Return the (x, y) coordinate for the center point of the cell that contains the specified text.  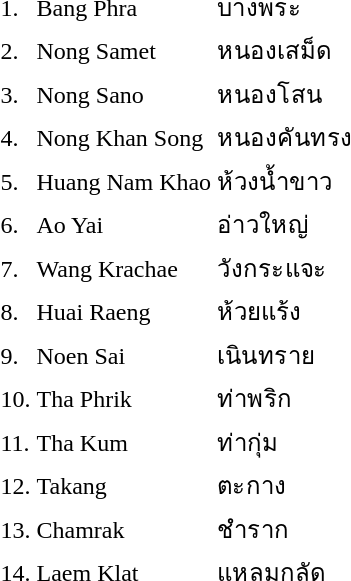
Ao Yai (124, 224)
Nong Sano (124, 94)
Wang Krachae (124, 268)
Chamrak (124, 529)
Tha Phrik (124, 398)
Noen Sai (124, 355)
Tha Kum (124, 442)
Nong Samet (124, 50)
Huai Raeng (124, 312)
Huang Nam Khao (124, 181)
Nong Khan Song (124, 138)
Takang (124, 486)
